Output the [x, y] coordinate of the center of the cell containing the given text.  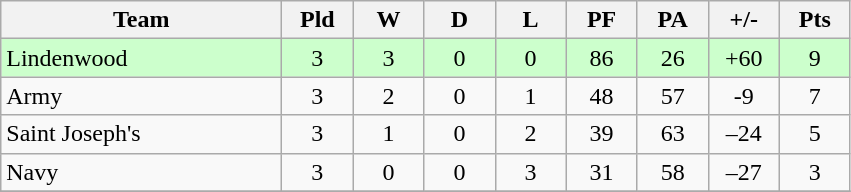
Army [142, 96]
Pld [318, 20]
Pts [814, 20]
-9 [744, 96]
–24 [744, 134]
D [460, 20]
L [530, 20]
57 [672, 96]
Lindenwood [142, 58]
39 [602, 134]
+/- [744, 20]
26 [672, 58]
86 [602, 58]
58 [672, 172]
+60 [744, 58]
7 [814, 96]
Saint Joseph's [142, 134]
W [388, 20]
PA [672, 20]
Team [142, 20]
31 [602, 172]
48 [602, 96]
9 [814, 58]
63 [672, 134]
Navy [142, 172]
–27 [744, 172]
PF [602, 20]
5 [814, 134]
